Search for the cell housing the specified text and yield its (X, Y) center coordinate. 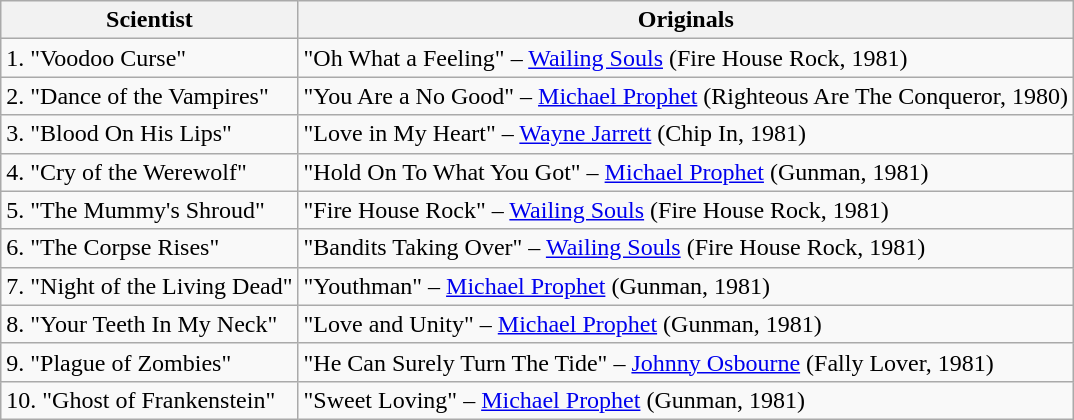
"Love in My Heart" – Wayne Jarrett (Chip In, 1981) (686, 134)
4. "Cry of the Werewolf" (150, 172)
8. "Your Teeth In My Neck" (150, 324)
"Hold On To What You Got" – Michael Prophet (Gunman, 1981) (686, 172)
1. "Voodoo Curse" (150, 58)
3. "Blood On His Lips" (150, 134)
"Youthman" – Michael Prophet (Gunman, 1981) (686, 286)
10. "Ghost of Frankenstein" (150, 400)
"You Are a No Good" – Michael Prophet (Righteous Are The Conqueror, 1980) (686, 96)
6. "The Corpse Rises" (150, 248)
"Love and Unity" – Michael Prophet (Gunman, 1981) (686, 324)
5. "The Mummy's Shroud" (150, 210)
"Sweet Loving" – Michael Prophet (Gunman, 1981) (686, 400)
"Fire House Rock" – Wailing Souls (Fire House Rock, 1981) (686, 210)
7. "Night of the Living Dead" (150, 286)
9. "Plague of Zombies" (150, 362)
Originals (686, 20)
"He Can Surely Turn The Tide" – Johnny Osbourne (Fally Lover, 1981) (686, 362)
"Bandits Taking Over" – Wailing Souls (Fire House Rock, 1981) (686, 248)
"Oh What a Feeling" – Wailing Souls (Fire House Rock, 1981) (686, 58)
2. "Dance of the Vampires" (150, 96)
Scientist (150, 20)
